From the cell containing the given text, extract its center point as [X, Y] coordinate. 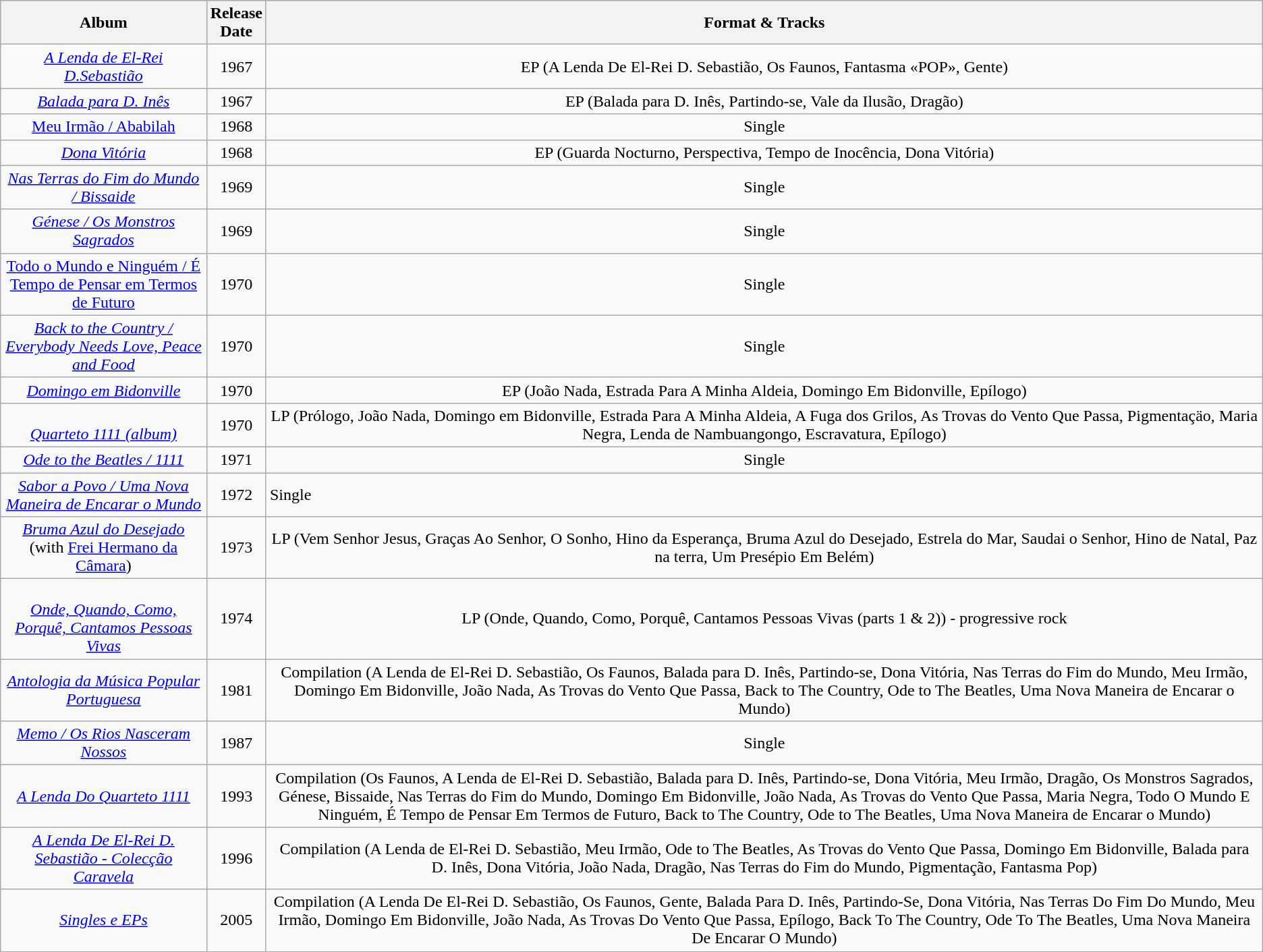
2005 [236, 920]
1972 [236, 494]
1996 [236, 858]
EP (Balada para D. Inês, Partindo-se, Vale da Ilusão, Dragão) [764, 101]
1987 [236, 744]
EP (Guarda Nocturno, Perspectiva, Tempo de Inocência, Dona Vitória) [764, 152]
1981 [236, 690]
1973 [236, 548]
EP (João Nada, Estrada Para A Minha Aldeia, Domingo Em Bidonville, Epílogo) [764, 390]
A Lenda de El-Rei D.Sebastião [104, 66]
Génese / Os Monstros Sagrados [104, 231]
Ode to the Beatles / 1111 [104, 459]
LP (Onde, Quando, Como, Porquê, Cantamos Pessoas Vivas (parts 1 & 2)) - progressive rock [764, 619]
Format & Tracks [764, 23]
Onde, Quando, Como, Porquê, Cantamos Pessoas Vivas [104, 619]
1971 [236, 459]
Back to the Country / Everybody Needs Love, Peace and Food [104, 346]
A Lenda Do Quarteto 1111 [104, 796]
Balada para D. Inês [104, 101]
Nas Terras do Fim do Mundo / Bissaide [104, 188]
Memo / Os Rios Nasceram Nossos [104, 744]
1974 [236, 619]
A Lenda De El-Rei D. Sebastião - Colecção Caravela [104, 858]
Album [104, 23]
Domingo em Bidonville [104, 390]
Todo o Mundo e Ninguém / É Tempo de Pensar em Termos de Futuro [104, 284]
Sabor a Povo / Uma Nova Maneira de Encarar o Mundo [104, 494]
EP (A Lenda De El-Rei D. Sebastião, Os Faunos, Fantasma «POP», Gente) [764, 66]
Singles e EPs [104, 920]
Meu Irmão / Ababilah [104, 127]
Bruma Azul do Desejado (with Frei Hermano da Câmara) [104, 548]
ReleaseDate [236, 23]
Antologia da Música Popular Portuguesa [104, 690]
Dona Vitória [104, 152]
1993 [236, 796]
Quarteto 1111 (album) [104, 425]
